For the text-containing cell, return its midpoint in (X, Y) coordinate format. 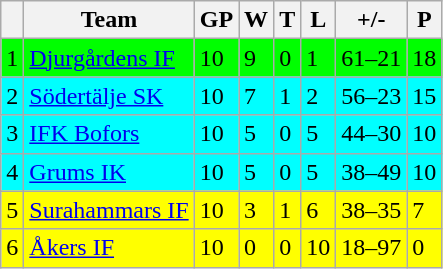
15 (424, 96)
18–97 (372, 248)
38–35 (372, 210)
Surahammars IF (109, 210)
44–30 (372, 134)
38–49 (372, 172)
T (288, 20)
P (424, 20)
Åkers IF (109, 248)
Team (109, 20)
W (256, 20)
56–23 (372, 96)
Djurgårdens IF (109, 58)
61–21 (372, 58)
Södertälje SK (109, 96)
L (318, 20)
+/- (372, 20)
4 (12, 172)
IFK Bofors (109, 134)
GP (216, 20)
Grums IK (109, 172)
18 (424, 58)
9 (256, 58)
